Find where the given text appears and provide that cell's center as (x, y) coordinate. 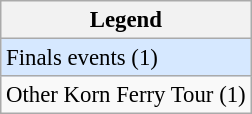
Other Korn Ferry Tour (1) (126, 95)
Finals events (1) (126, 58)
Legend (126, 20)
